Pinpoint the cell where the given text exists, returning its (x, y) midpoint coordinate. 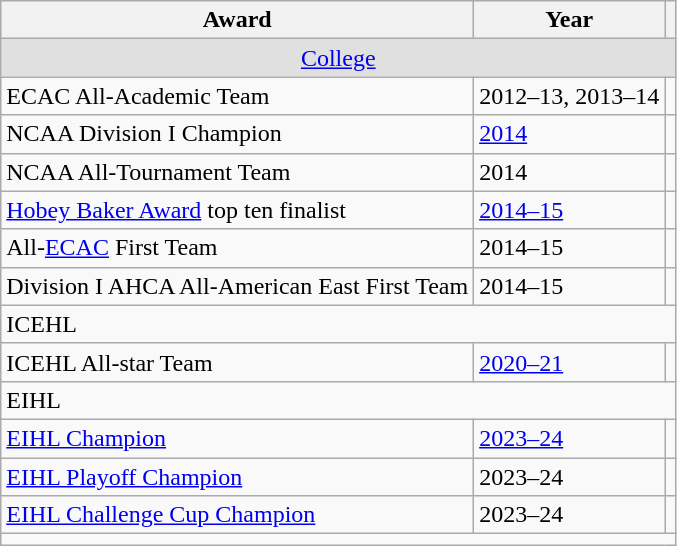
Year (570, 20)
ECAC All-Academic Team (238, 96)
EIHL Challenge Cup Champion (238, 515)
2012–13, 2013–14 (570, 96)
Hobey Baker Award top ten finalist (238, 210)
EIHL Playoff Champion (238, 477)
2020–21 (570, 362)
EIHL (338, 400)
All-ECAC First Team (238, 248)
NCAA All-Tournament Team (238, 172)
College (338, 58)
NCAA Division I Champion (238, 134)
Award (238, 20)
Division I AHCA All-American East First Team (238, 286)
ICEHL (338, 324)
EIHL Champion (238, 438)
ICEHL All-star Team (238, 362)
